Return the [X, Y] coordinate for the center point of the cell that contains the specified text.  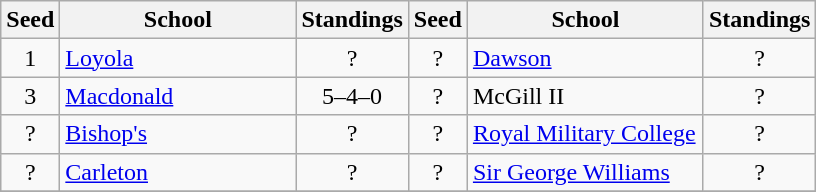
3 [30, 96]
Dawson [585, 58]
Loyola [178, 58]
Macdonald [178, 96]
Sir George Williams [585, 172]
1 [30, 58]
5–4–0 [352, 96]
Bishop's [178, 134]
Royal Military College [585, 134]
Carleton [178, 172]
McGill II [585, 96]
